Return [X, Y] of the center of cell containing provided text 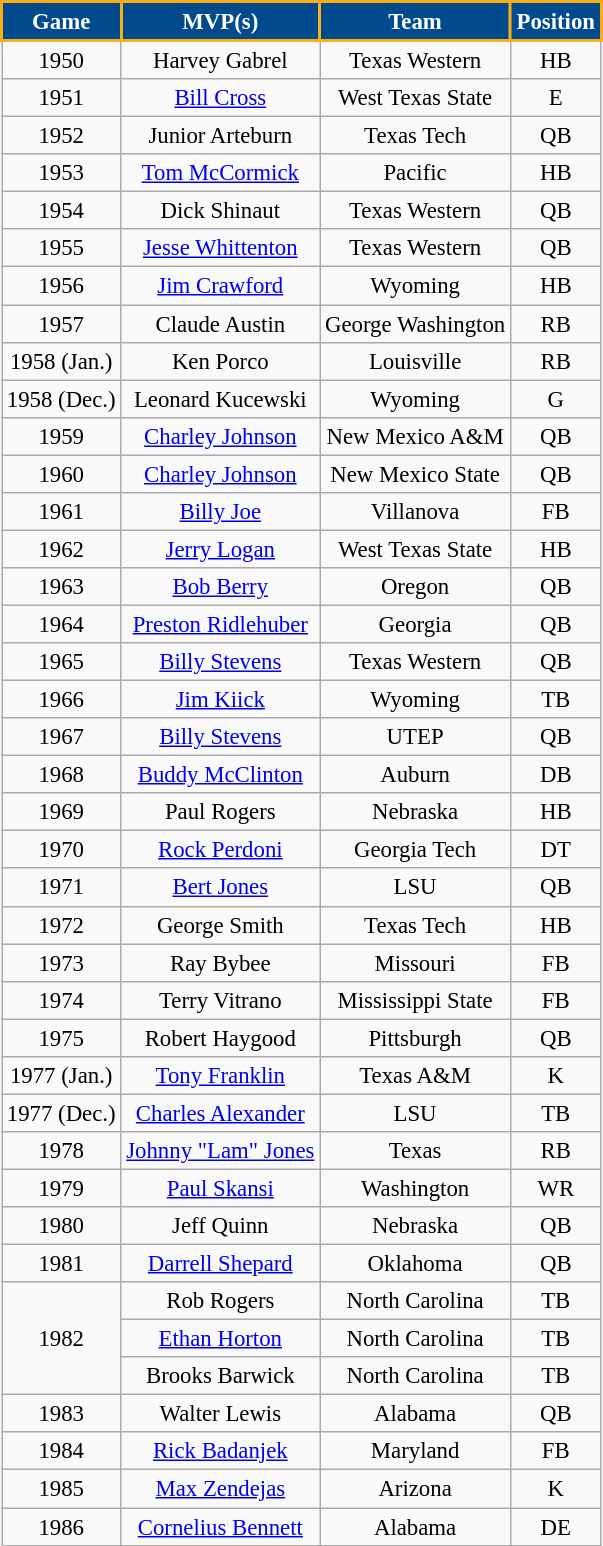
Billy Joe [220, 512]
1964 [62, 624]
Jim Crawford [220, 286]
1977 (Jan.) [62, 1076]
Rick Badanjek [220, 1451]
1953 [62, 173]
1972 [62, 925]
UTEP [416, 737]
Johnny "Lam" Jones [220, 1151]
Game [62, 22]
Ethan Horton [220, 1339]
DB [556, 775]
1971 [62, 888]
New Mexico A&M [416, 436]
1951 [62, 98]
Jerry Logan [220, 549]
Rock Perdoni [220, 850]
1958 (Jan.) [62, 361]
DE [556, 1527]
MVP(s) [220, 22]
DT [556, 850]
Jeff Quinn [220, 1226]
1961 [62, 512]
Junior Arteburn [220, 136]
Tony Franklin [220, 1076]
1975 [62, 1038]
1956 [62, 286]
1981 [62, 1264]
Auburn [416, 775]
1970 [62, 850]
Paul Rogers [220, 812]
Oklahoma [416, 1264]
George Washington [416, 324]
Charles Alexander [220, 1113]
Louisville [416, 361]
Dick Shinaut [220, 211]
Washington [416, 1188]
Pacific [416, 173]
1966 [62, 700]
1983 [62, 1414]
Buddy McClinton [220, 775]
1986 [62, 1527]
Bert Jones [220, 888]
Georgia Tech [416, 850]
1955 [62, 249]
Rob Rogers [220, 1301]
Bob Berry [220, 587]
1957 [62, 324]
Leonard Kucewski [220, 399]
1982 [62, 1338]
Preston Ridlehuber [220, 624]
1967 [62, 737]
1984 [62, 1451]
Tom McCormick [220, 173]
Texas A&M [416, 1076]
1963 [62, 587]
Team [416, 22]
Bill Cross [220, 98]
1954 [62, 211]
Missouri [416, 963]
Max Zendejas [220, 1489]
1968 [62, 775]
1965 [62, 662]
Jesse Whittenton [220, 249]
Cornelius Bennett [220, 1527]
Mississippi State [416, 1000]
1978 [62, 1151]
1952 [62, 136]
George Smith [220, 925]
1974 [62, 1000]
Oregon [416, 587]
New Mexico State [416, 474]
Texas [416, 1151]
1977 (Dec.) [62, 1113]
1959 [62, 436]
Position [556, 22]
Arizona [416, 1489]
Darrell Shepard [220, 1264]
1960 [62, 474]
Harvey Gabrel [220, 60]
Jim Kiick [220, 700]
1962 [62, 549]
1985 [62, 1489]
Georgia [416, 624]
1969 [62, 812]
Brooks Barwick [220, 1376]
1973 [62, 963]
Claude Austin [220, 324]
Maryland [416, 1451]
1950 [62, 60]
G [556, 399]
Pittsburgh [416, 1038]
Robert Haygood [220, 1038]
1979 [62, 1188]
WR [556, 1188]
Ray Bybee [220, 963]
Ken Porco [220, 361]
1958 (Dec.) [62, 399]
1980 [62, 1226]
Terry Vitrano [220, 1000]
Paul Skansi [220, 1188]
Villanova [416, 512]
E [556, 98]
Walter Lewis [220, 1414]
